Extract the (x, y) coordinate from the center of the cell holding the provided text.  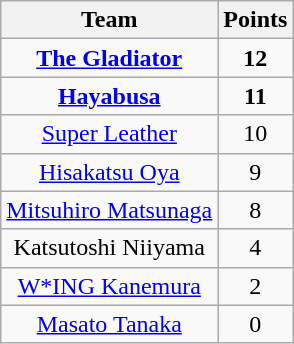
Mitsuhiro Matsunaga (110, 210)
Katsutoshi Niiyama (110, 248)
8 (256, 210)
Hayabusa (110, 96)
2 (256, 286)
Super Leather (110, 134)
0 (256, 324)
9 (256, 172)
4 (256, 248)
10 (256, 134)
W*ING Kanemura (110, 286)
Team (110, 20)
The Gladiator (110, 58)
Hisakatsu Oya (110, 172)
12 (256, 58)
11 (256, 96)
Points (256, 20)
Masato Tanaka (110, 324)
